Provide the (x, y) coordinate of the cell's center where the given text is located.  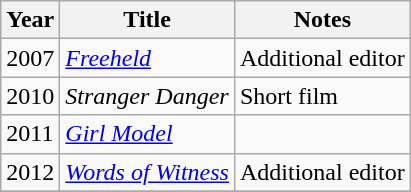
Freeheld (148, 58)
2007 (30, 58)
2010 (30, 96)
Title (148, 20)
Year (30, 20)
Notes (322, 20)
Short film (322, 96)
Girl Model (148, 134)
Stranger Danger (148, 96)
2011 (30, 134)
Words of Witness (148, 172)
2012 (30, 172)
